From the cell containing the given text, extract its center point as (X, Y) coordinate. 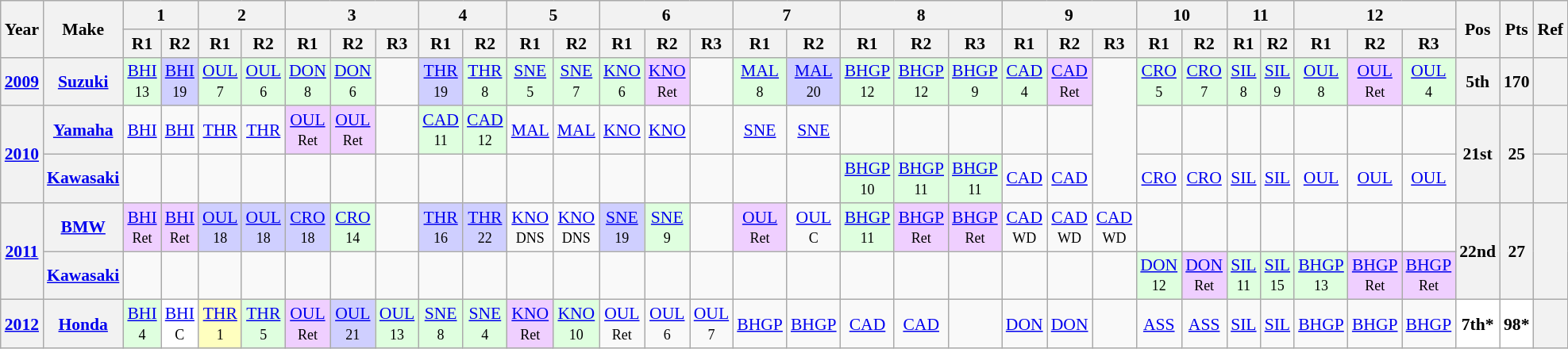
OULC (814, 227)
KNO6 (622, 81)
CAD11 (441, 130)
Ref (1551, 29)
OUL21 (353, 324)
170 (1516, 81)
6 (666, 15)
CAD12 (485, 130)
CADRet (1070, 81)
BMW (83, 227)
SNE7 (576, 81)
5th (1477, 81)
Yamaha (83, 130)
CAD4 (1024, 81)
7 (786, 15)
MAL8 (760, 81)
11 (1261, 15)
THR22 (485, 227)
SNE8 (441, 324)
10 (1181, 15)
KNO10 (576, 324)
SIL9 (1278, 81)
98* (1516, 324)
THR8 (485, 81)
BHIC (179, 324)
7th* (1477, 324)
DON12 (1159, 276)
CRO14 (353, 227)
12 (1375, 15)
2009 (22, 81)
MAL20 (814, 81)
4 (462, 15)
OUL8 (1321, 81)
BHI4 (141, 324)
2012 (22, 324)
SIL11 (1243, 276)
Pts (1516, 29)
SNE19 (622, 227)
BHI13 (141, 81)
SNE4 (485, 324)
2 (241, 15)
DON8 (308, 81)
DON6 (353, 81)
1 (160, 15)
BHGP9 (975, 81)
CRO7 (1204, 81)
SIL8 (1243, 81)
THR1 (220, 324)
THR16 (441, 227)
DONRet (1204, 276)
Year (22, 29)
CRO5 (1159, 81)
CRO18 (308, 227)
5 (553, 15)
BHGP13 (1321, 276)
SIL15 (1278, 276)
2011 (22, 251)
THR5 (263, 324)
THR19 (441, 81)
BHGP10 (868, 179)
Honda (83, 324)
OUL4 (1429, 81)
25 (1516, 155)
BHI19 (179, 81)
SNE9 (667, 227)
2010 (22, 155)
Pos (1477, 29)
3 (352, 15)
22nd (1477, 251)
SNE5 (530, 81)
8 (921, 15)
OUL13 (397, 324)
9 (1069, 15)
Make (83, 29)
Suzuki (83, 81)
21st (1477, 155)
27 (1516, 251)
